Return (x, y) of the center of cell containing provided text 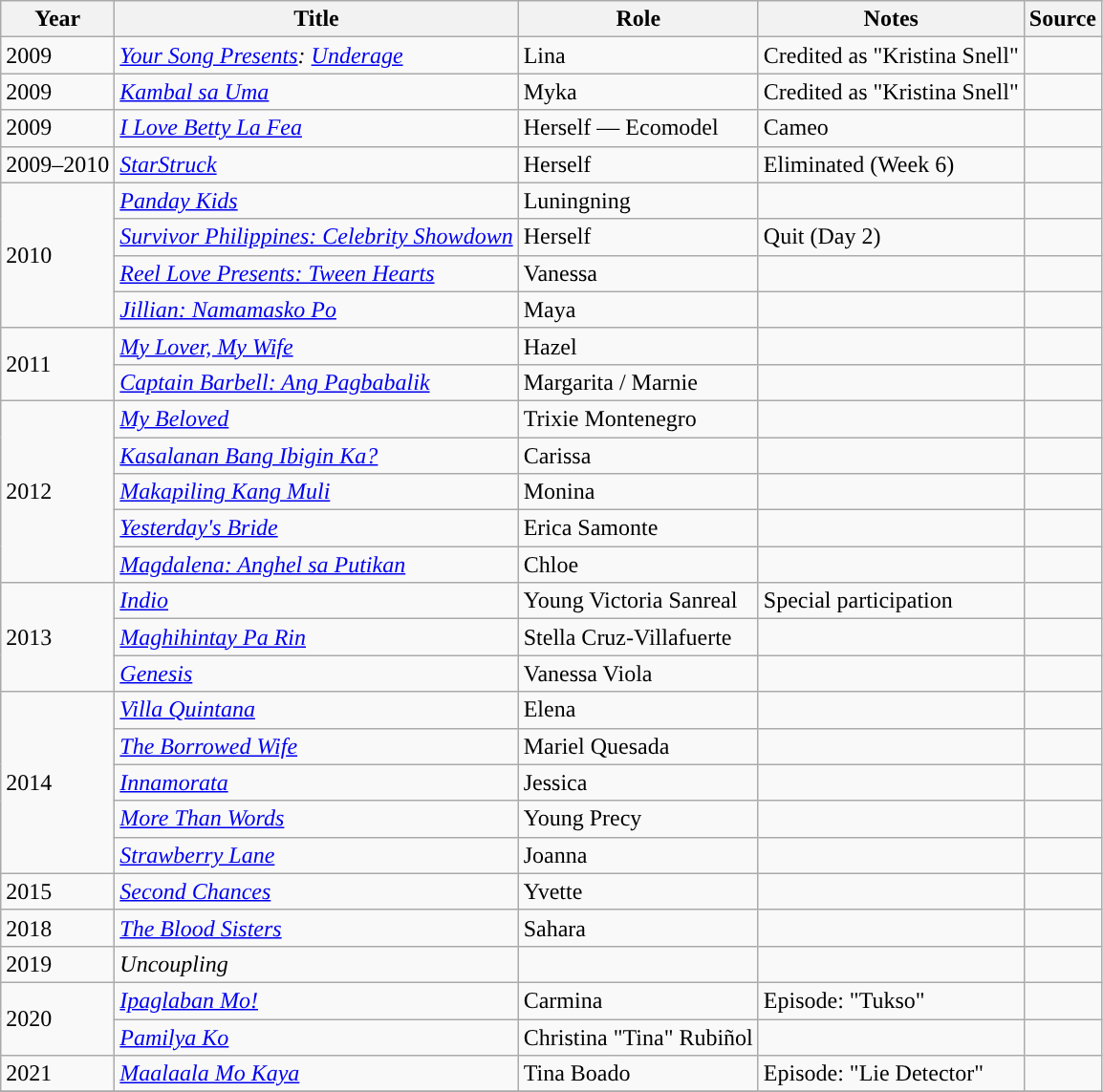
Myka (638, 92)
Carissa (638, 456)
Kambal sa Uma (316, 92)
Uncoupling (316, 964)
Survivor Philippines: Celebrity Showdown (316, 237)
Title (316, 19)
My Lover, My Wife (316, 346)
Innamorata (316, 782)
Cameo (891, 128)
Young Victoria Sanreal (638, 601)
The Borrowed Wife (316, 746)
Jillian: Namamasko Po (316, 310)
The Blood Sisters (316, 928)
Monina (638, 492)
2012 (57, 491)
Strawberry Lane (316, 855)
Villa Quintana (316, 710)
2018 (57, 928)
Year (57, 19)
Luningning (638, 201)
Magdalena: Anghel sa Putikan (316, 565)
Notes (891, 19)
Lina (638, 55)
Chloe (638, 565)
Kasalanan Bang Ibigin Ka? (316, 456)
Makapiling Kang Muli (316, 492)
Episode: "Tukso" (891, 1000)
My Beloved (316, 418)
2019 (57, 964)
Pamilya Ko (316, 1037)
Special participation (891, 601)
Indio (316, 601)
Eliminated (Week 6) (891, 164)
Margarita / Marnie (638, 382)
Christina "Tina" Rubiñol (638, 1037)
Sahara (638, 928)
Second Chances (316, 891)
More Than Words (316, 819)
Vanessa Viola (638, 674)
2009–2010 (57, 164)
2014 (57, 782)
Vanessa (638, 273)
Elena (638, 710)
Panday Kids (316, 201)
Your Song Presents: Underage (316, 55)
Hazel (638, 346)
Stella Cruz-Villafuerte (638, 637)
Ipaglaban Mo! (316, 1000)
Maalaala Mo Kaya (316, 1074)
2020 (57, 1018)
Source (1063, 19)
Quit (Day 2) (891, 237)
Joanna (638, 855)
Jessica (638, 782)
Young Precy (638, 819)
Herself ― Ecomodel (638, 128)
Captain Barbell: Ang Pagbabalik (316, 382)
Role (638, 19)
Yvette (638, 891)
Maya (638, 310)
2013 (57, 637)
Erica Samonte (638, 528)
2015 (57, 891)
I Love Betty La Fea (316, 128)
Reel Love Presents: Tween Hearts (316, 273)
Mariel Quesada (638, 746)
2010 (57, 255)
2011 (57, 364)
Genesis (316, 674)
Episode: "Lie Detector" (891, 1074)
Trixie Montenegro (638, 418)
StarStruck (316, 164)
Tina Boado (638, 1074)
2021 (57, 1074)
Yesterday's Bride (316, 528)
Maghihintay Pa Rin (316, 637)
Carmina (638, 1000)
